Find where the given text appears and provide that cell's center as (X, Y) coordinate. 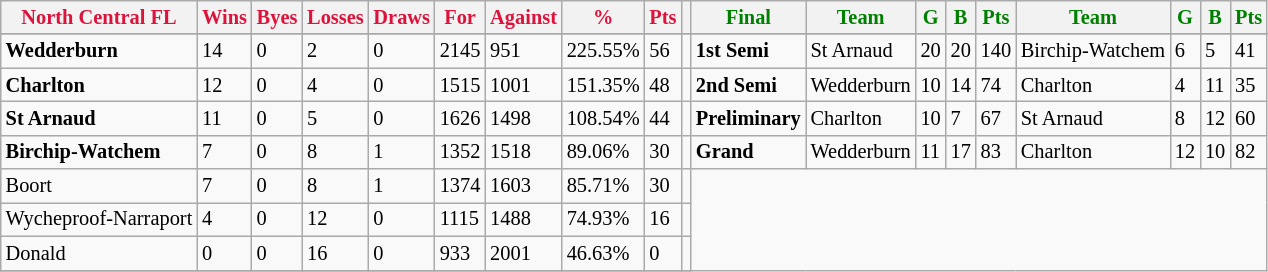
North Central FL (99, 17)
46.63% (604, 253)
1374 (460, 186)
1515 (460, 85)
140 (996, 51)
67 (996, 118)
Against (524, 17)
Wycheproof-Narraport (99, 219)
83 (996, 152)
Donald (99, 253)
60 (1248, 118)
951 (524, 51)
Grand (748, 152)
Boort (99, 186)
1498 (524, 118)
1603 (524, 186)
74 (996, 85)
1626 (460, 118)
225.55% (604, 51)
6 (1185, 51)
Preliminary (748, 118)
2 (335, 51)
44 (664, 118)
Wins (224, 17)
1488 (524, 219)
41 (1248, 51)
48 (664, 85)
1001 (524, 85)
1st Semi (748, 51)
17 (961, 152)
2001 (524, 253)
For (460, 17)
Draws (402, 17)
151.35% (604, 85)
85.71% (604, 186)
Final (748, 17)
108.54% (604, 118)
35 (1248, 85)
1115 (460, 219)
74.93% (604, 219)
1518 (524, 152)
933 (460, 253)
Byes (277, 17)
56 (664, 51)
1352 (460, 152)
% (604, 17)
2nd Semi (748, 85)
82 (1248, 152)
2145 (460, 51)
Losses (335, 17)
89.06% (604, 152)
